Scan for the cell matching the given text and deliver its (X, Y) coordinate at center. 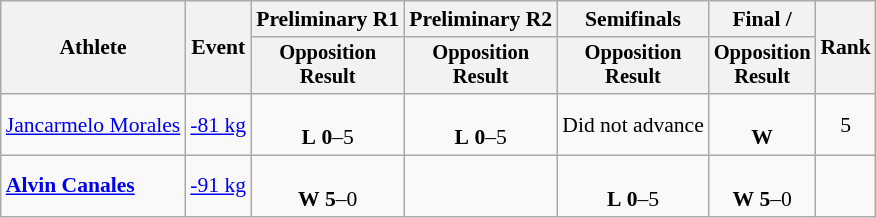
Semifinals (633, 19)
-91 kg (218, 186)
Jancarmelo Morales (94, 124)
Alvin Canales (94, 186)
Athlete (94, 48)
Did not advance (633, 124)
Rank (846, 48)
5 (846, 124)
Preliminary R1 (328, 19)
Final / (762, 19)
W (762, 124)
Preliminary R2 (480, 19)
Event (218, 48)
-81 kg (218, 124)
